Scan for the cell matching the given text and deliver its (x, y) coordinate at center. 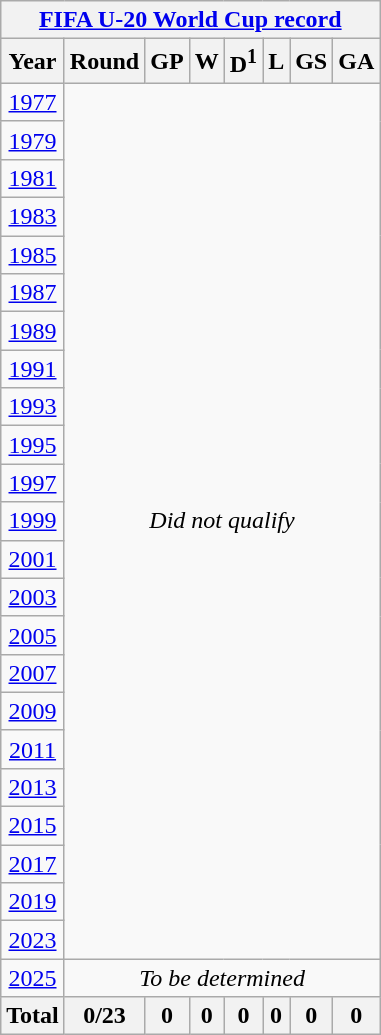
2001 (33, 559)
1977 (33, 102)
2019 (33, 902)
1981 (33, 178)
2025 (33, 978)
2017 (33, 864)
2015 (33, 826)
1985 (33, 255)
Total (33, 1016)
1987 (33, 293)
Round (104, 62)
0/23 (104, 1016)
2007 (33, 673)
To be determined (222, 978)
GP (167, 62)
2013 (33, 787)
1983 (33, 217)
2011 (33, 749)
2023 (33, 940)
Year (33, 62)
1989 (33, 331)
GS (312, 62)
1999 (33, 521)
2005 (33, 635)
2009 (33, 711)
1997 (33, 483)
L (276, 62)
GA (356, 62)
1995 (33, 445)
Did not qualify (222, 520)
1979 (33, 140)
W (206, 62)
D1 (243, 62)
2003 (33, 597)
FIFA U-20 World Cup record (190, 20)
1993 (33, 407)
1991 (33, 369)
